Return (x, y) of the center of cell containing provided text 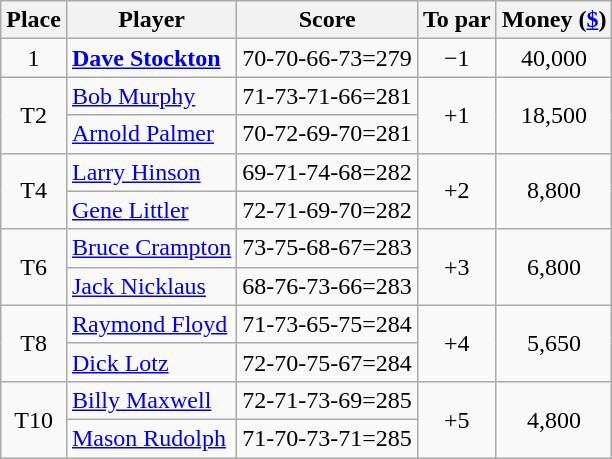
Place (34, 20)
Player (151, 20)
68-76-73-66=283 (328, 286)
T10 (34, 419)
70-72-69-70=281 (328, 134)
T4 (34, 191)
Dick Lotz (151, 362)
8,800 (554, 191)
−1 (456, 58)
4,800 (554, 419)
To par (456, 20)
72-70-75-67=284 (328, 362)
Gene Littler (151, 210)
72-71-69-70=282 (328, 210)
+1 (456, 115)
40,000 (554, 58)
T8 (34, 343)
+3 (456, 267)
Bob Murphy (151, 96)
Money ($) (554, 20)
5,650 (554, 343)
Larry Hinson (151, 172)
71-70-73-71=285 (328, 438)
1 (34, 58)
70-70-66-73=279 (328, 58)
71-73-65-75=284 (328, 324)
Raymond Floyd (151, 324)
+5 (456, 419)
+4 (456, 343)
Bruce Crampton (151, 248)
Billy Maxwell (151, 400)
T6 (34, 267)
+2 (456, 191)
71-73-71-66=281 (328, 96)
73-75-68-67=283 (328, 248)
6,800 (554, 267)
72-71-73-69=285 (328, 400)
T2 (34, 115)
18,500 (554, 115)
Score (328, 20)
Jack Nicklaus (151, 286)
Arnold Palmer (151, 134)
69-71-74-68=282 (328, 172)
Dave Stockton (151, 58)
Mason Rudolph (151, 438)
